From the cell containing the given text, extract its center point as [x, y] coordinate. 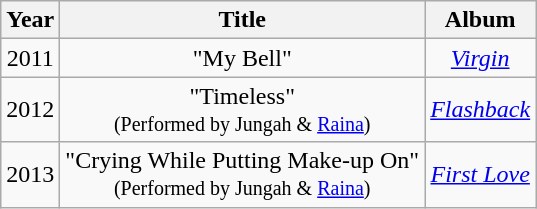
Virgin [480, 58]
First Love [480, 174]
"Crying While Putting Make-up On" (Performed by Jungah & Raina) [242, 174]
Album [480, 20]
2013 [30, 174]
Year [30, 20]
Title [242, 20]
2011 [30, 58]
2012 [30, 110]
"My Bell" [242, 58]
Flashback [480, 110]
"Timeless" (Performed by Jungah & Raina) [242, 110]
